Capture the cell that displays the provided text and extract its [X, Y] central coordinate. 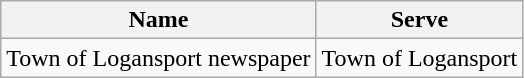
Serve [420, 20]
Name [158, 20]
Town of Logansport [420, 58]
Town of Logansport newspaper [158, 58]
